Determine the [X, Y] coordinate at the center of the cell enclosing the given text.  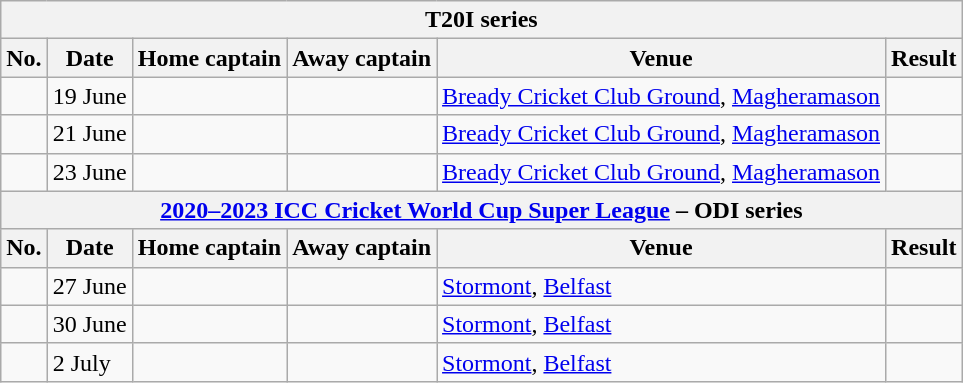
19 June [90, 96]
T20I series [482, 20]
2 July [90, 362]
27 June [90, 286]
21 June [90, 134]
2020–2023 ICC Cricket World Cup Super League – ODI series [482, 210]
30 June [90, 324]
23 June [90, 172]
